For the text-containing cell, return its midpoint in (x, y) coordinate format. 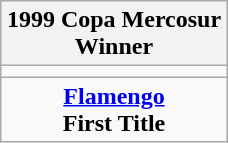
1999 Copa MercosurWinner (114, 34)
FlamengoFirst Title (114, 110)
